Search for the cell housing the specified text and yield its [x, y] center coordinate. 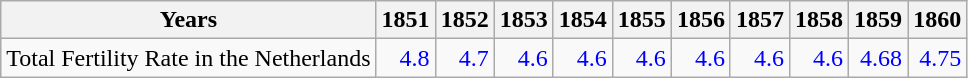
1857 [760, 20]
1858 [818, 20]
1851 [406, 20]
1854 [582, 20]
4.75 [938, 58]
4.8 [406, 58]
1860 [938, 20]
1859 [878, 20]
1852 [464, 20]
4.68 [878, 58]
1853 [524, 20]
Years [188, 20]
4.7 [464, 58]
1855 [642, 20]
Total Fertility Rate in the Netherlands [188, 58]
1856 [700, 20]
